Scan for the cell matching the given text and deliver its (X, Y) coordinate at center. 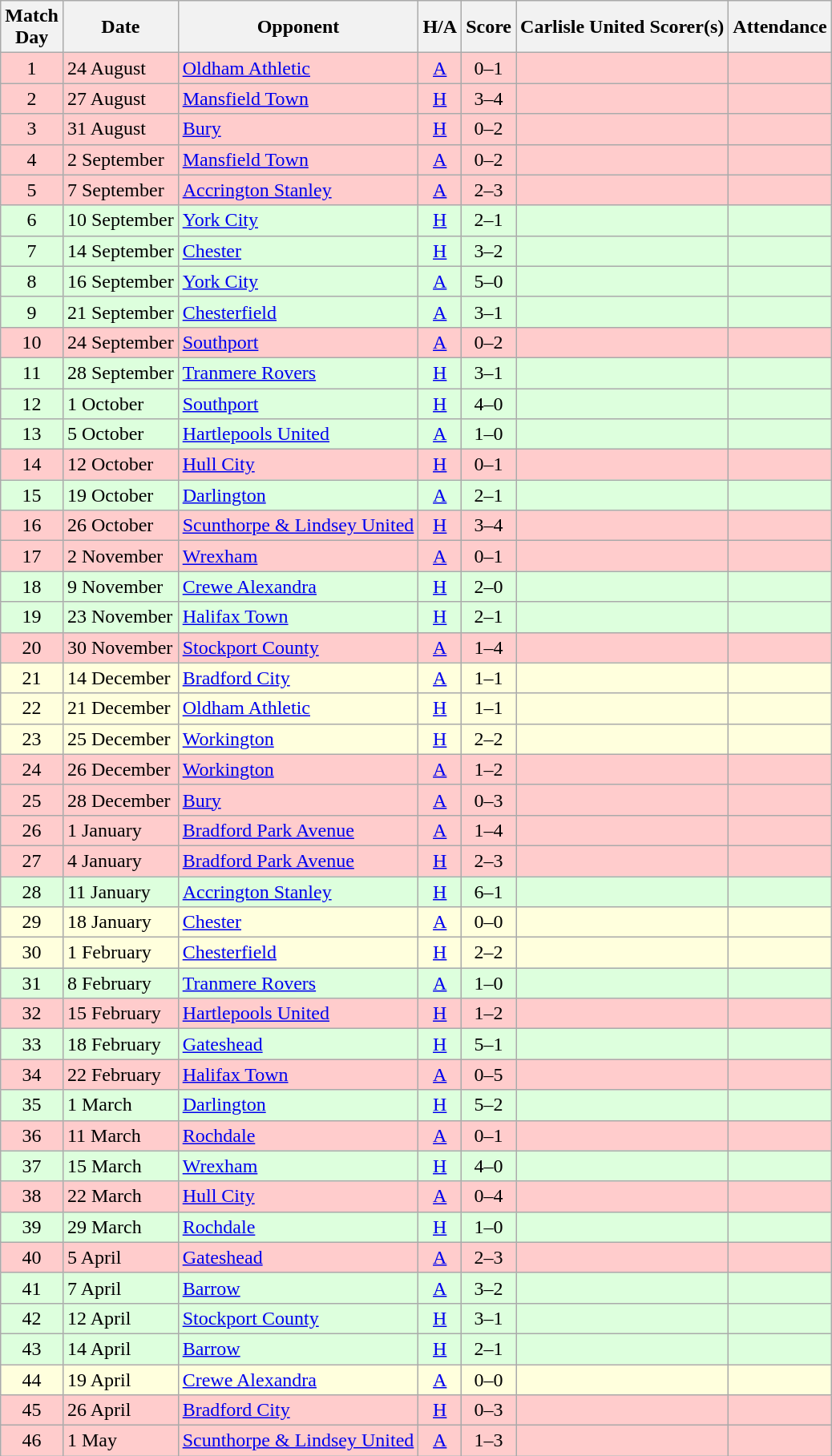
8 February (120, 983)
5 (32, 190)
Score (489, 27)
13 (32, 434)
11 January (120, 892)
22 (32, 708)
36 (32, 1135)
5 October (120, 434)
24 (32, 769)
19 October (120, 495)
7 April (120, 1288)
42 (32, 1318)
10 September (120, 220)
0–5 (489, 1075)
28 (32, 892)
21 September (120, 312)
39 (32, 1227)
16 (32, 526)
1–3 (489, 1441)
30 November (120, 647)
27 August (120, 99)
Opponent (298, 27)
20 (32, 647)
15 (32, 495)
26 (32, 830)
34 (32, 1075)
2 November (120, 556)
25 (32, 800)
10 (32, 342)
2–0 (489, 587)
25 December (120, 739)
H/A (440, 27)
26 October (120, 526)
29 March (120, 1227)
28 December (120, 800)
5–1 (489, 1044)
21 (32, 678)
12 April (120, 1318)
19 April (120, 1379)
16 September (120, 281)
26 December (120, 769)
5–2 (489, 1105)
1 February (120, 953)
37 (32, 1166)
5 April (120, 1257)
6–1 (489, 892)
11 March (120, 1135)
23 November (120, 617)
35 (32, 1105)
24 September (120, 342)
5–0 (489, 281)
3 (32, 129)
Date (120, 27)
14 April (120, 1349)
7 (32, 251)
2 September (120, 159)
18 February (120, 1044)
30 (32, 953)
9 November (120, 587)
15 February (120, 1014)
41 (32, 1288)
12 (32, 403)
32 (32, 1014)
14 (32, 465)
1 October (120, 403)
4 (32, 159)
24 August (120, 68)
17 (32, 556)
46 (32, 1441)
31 August (120, 129)
18 January (120, 922)
0–4 (489, 1196)
14 September (120, 251)
38 (32, 1196)
1 January (120, 830)
1 March (120, 1105)
4 January (120, 861)
22 February (120, 1075)
19 (32, 617)
22 March (120, 1196)
6 (32, 220)
Attendance (780, 27)
43 (32, 1349)
7 September (120, 190)
40 (32, 1257)
1 (32, 68)
2 (32, 99)
27 (32, 861)
28 September (120, 373)
14 December (120, 678)
31 (32, 983)
26 April (120, 1410)
18 (32, 587)
12 October (120, 465)
1 May (120, 1441)
21 December (120, 708)
23 (32, 739)
8 (32, 281)
11 (32, 373)
29 (32, 922)
Match Day (32, 27)
15 March (120, 1166)
9 (32, 312)
Carlisle United Scorer(s) (622, 27)
33 (32, 1044)
44 (32, 1379)
45 (32, 1410)
